From the cell containing the given text, extract its center point as (x, y) coordinate. 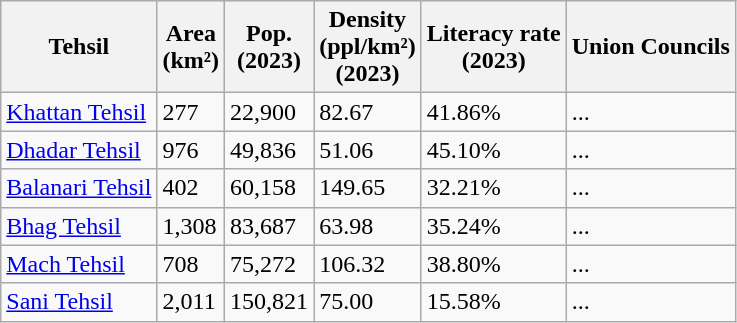
1,308 (191, 226)
Khattan Tehsil (79, 112)
75,272 (270, 264)
976 (191, 150)
60,158 (270, 188)
Area(km²) (191, 47)
Pop.(2023) (270, 47)
149.65 (368, 188)
2,011 (191, 302)
Sani Tehsil (79, 302)
Balanari Tehsil (79, 188)
51.06 (368, 150)
708 (191, 264)
Literacy rate(2023) (494, 47)
41.86% (494, 112)
49,836 (270, 150)
Union Councils (650, 47)
22,900 (270, 112)
32.21% (494, 188)
45.10% (494, 150)
35.24% (494, 226)
Density(ppl/km²)(2023) (368, 47)
82.67 (368, 112)
150,821 (270, 302)
83,687 (270, 226)
Bhag Tehsil (79, 226)
402 (191, 188)
75.00 (368, 302)
38.80% (494, 264)
63.98 (368, 226)
15.58% (494, 302)
Mach Tehsil (79, 264)
106.32 (368, 264)
277 (191, 112)
Dhadar Tehsil (79, 150)
Tehsil (79, 47)
